Determine the [X, Y] coordinate at the center of the cell enclosing the given text.  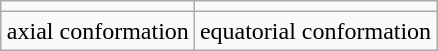
axial conformation [98, 31]
equatorial conformation [315, 31]
